Determine the [x, y] coordinate at the center of the cell enclosing the given text.  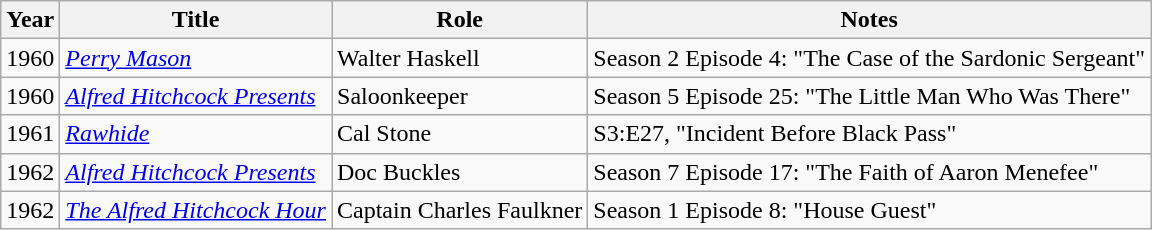
Saloonkeeper [460, 96]
Role [460, 20]
Captain Charles Faulkner [460, 210]
The Alfred Hitchcock Hour [196, 210]
Doc Buckles [460, 172]
Season 5 Episode 25: "The Little Man Who Was There" [870, 96]
Rawhide [196, 134]
Title [196, 20]
Season 1 Episode 8: "House Guest" [870, 210]
Season 2 Episode 4: "The Case of the Sardonic Sergeant" [870, 58]
1961 [30, 134]
Walter Haskell [460, 58]
Year [30, 20]
Perry Mason [196, 58]
Cal Stone [460, 134]
Season 7 Episode 17: "The Faith of Aaron Menefee" [870, 172]
S3:E27, "Incident Before Black Pass" [870, 134]
Notes [870, 20]
